Provide the (x, y) coordinate of the cell's center where the given text is located.  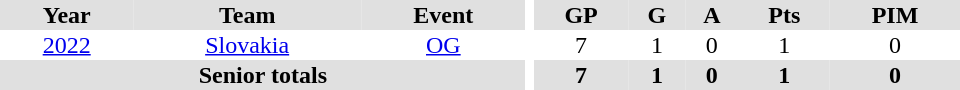
Senior totals (263, 75)
G (658, 15)
A (712, 15)
OG (444, 45)
Year (66, 15)
Slovakia (247, 45)
Pts (784, 15)
Event (444, 15)
GP (582, 15)
PIM (895, 15)
2022 (66, 45)
Team (247, 15)
